Find where the given text appears and provide that cell's center as (X, Y) coordinate. 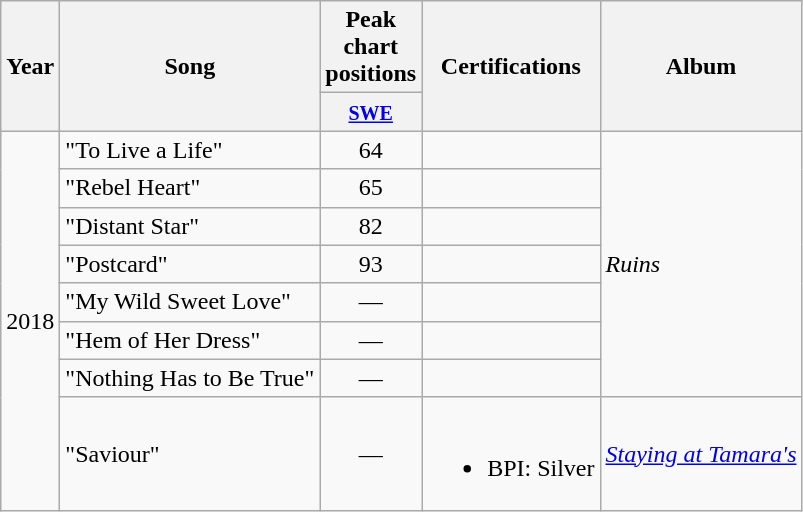
SWE (371, 112)
"Nothing Has to Be True" (190, 378)
Album (701, 66)
65 (371, 188)
82 (371, 226)
2018 (30, 321)
Staying at Tamara's (701, 454)
"Rebel Heart" (190, 188)
"My Wild Sweet Love" (190, 302)
"Postcard" (190, 264)
"Hem of Her Dress" (190, 340)
Certifications (511, 66)
Year (30, 66)
BPI: Silver (511, 454)
"Saviour" (190, 454)
Ruins (701, 264)
Peak chart positions (371, 47)
93 (371, 264)
Song (190, 66)
"To Live a Life" (190, 150)
64 (371, 150)
"Distant Star" (190, 226)
